Pinpoint the cell where the given text exists, returning its (x, y) midpoint coordinate. 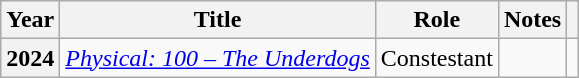
Constestant (436, 58)
Role (436, 20)
Physical: 100 – The Underdogs (218, 58)
2024 (30, 58)
Notes (532, 20)
Title (218, 20)
Year (30, 20)
